Return the (X, Y) coordinate for the center point of the cell that contains the specified text.  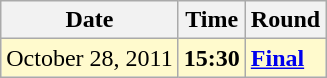
Round (285, 20)
Date (90, 20)
15:30 (212, 58)
Time (212, 20)
Final (285, 58)
October 28, 2011 (90, 58)
